Locate the cell with the specified text and output its [x, y] center coordinate. 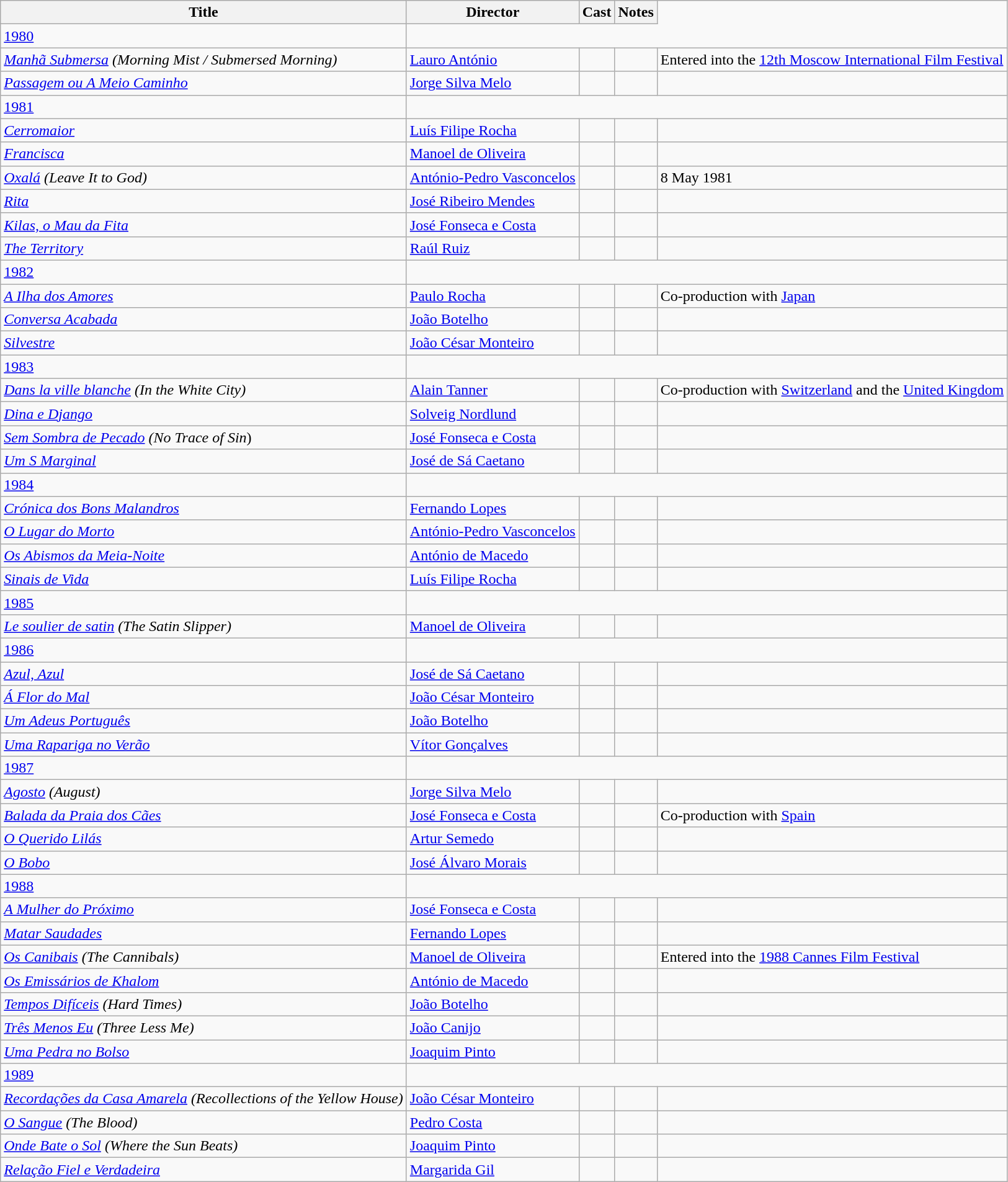
1986 [203, 650]
The Territory [203, 248]
Dans la ville blanche (In the White City) [203, 390]
José Ribeiro Mendes [493, 201]
Oxalá (Leave It to God) [203, 177]
Passagem ou A Meio Caminho [203, 83]
1989 [203, 1075]
1985 [203, 602]
Um S Marginal [203, 461]
Tempos Difíceis (Hard Times) [203, 1004]
1982 [203, 272]
Cerromaior [203, 130]
Kilas, o Mau da Fita [203, 225]
Agosto (August) [203, 792]
1984 [203, 485]
1983 [203, 367]
Relação Fiel e Verdadeira [203, 1170]
Um Adeus Português [203, 721]
Pedro Costa [493, 1122]
A Mulher do Próximo [203, 910]
Matar Saudades [203, 933]
Lauro António [493, 60]
A Ilha dos Amores [203, 296]
Francisca [203, 154]
O Lugar do Morto [203, 532]
O Sangue (The Blood) [203, 1122]
Entered into the 12th Moscow International Film Festival [832, 60]
Conversa Acabada [203, 320]
Os Canibais (The Cannibals) [203, 957]
Co-production with Switzerland and the United Kingdom [832, 390]
O Bobo [203, 862]
Le soulier de satin (The Satin Slipper) [203, 626]
Manhã Submersa (Morning Mist / Submersed Morning) [203, 60]
1980 [203, 36]
Recordações da Casa Amarela (Recollections of the Yellow House) [203, 1099]
Paulo Rocha [493, 296]
Os Abismos da Meia-Noite [203, 555]
Co-production with Japan [832, 296]
Uma Rapariga no Verão [203, 745]
Vítor Gonçalves [493, 745]
José Álvaro Morais [493, 862]
Raúl Ruiz [493, 248]
Sem Sombra de Pecado (No Trace of Sin) [203, 437]
Solveig Nordlund [493, 414]
Dina e Django [203, 414]
Uma Pedra no Bolso [203, 1052]
1987 [203, 768]
Balada da Praia dos Cães [203, 815]
Margarida Gil [493, 1170]
O Querido Lilás [203, 839]
Á Flor do Mal [203, 697]
Rita [203, 201]
Cast [597, 12]
João Canijo [493, 1028]
Os Emissários de Khalom [203, 980]
1988 [203, 886]
1981 [203, 107]
Crónica dos Bons Malandros [203, 508]
Title [203, 12]
Co-production with Spain [832, 815]
Notes [636, 12]
Director [493, 12]
Três Menos Eu (Three Less Me) [203, 1028]
Onde Bate o Sol (Where the Sun Beats) [203, 1146]
Azul, Azul [203, 673]
Artur Semedo [493, 839]
Alain Tanner [493, 390]
Sinais de Vida [203, 579]
Silvestre [203, 343]
Entered into the 1988 Cannes Film Festival [832, 957]
8 May 1981 [832, 177]
